Capture the cell that displays the provided text and extract its (x, y) central coordinate. 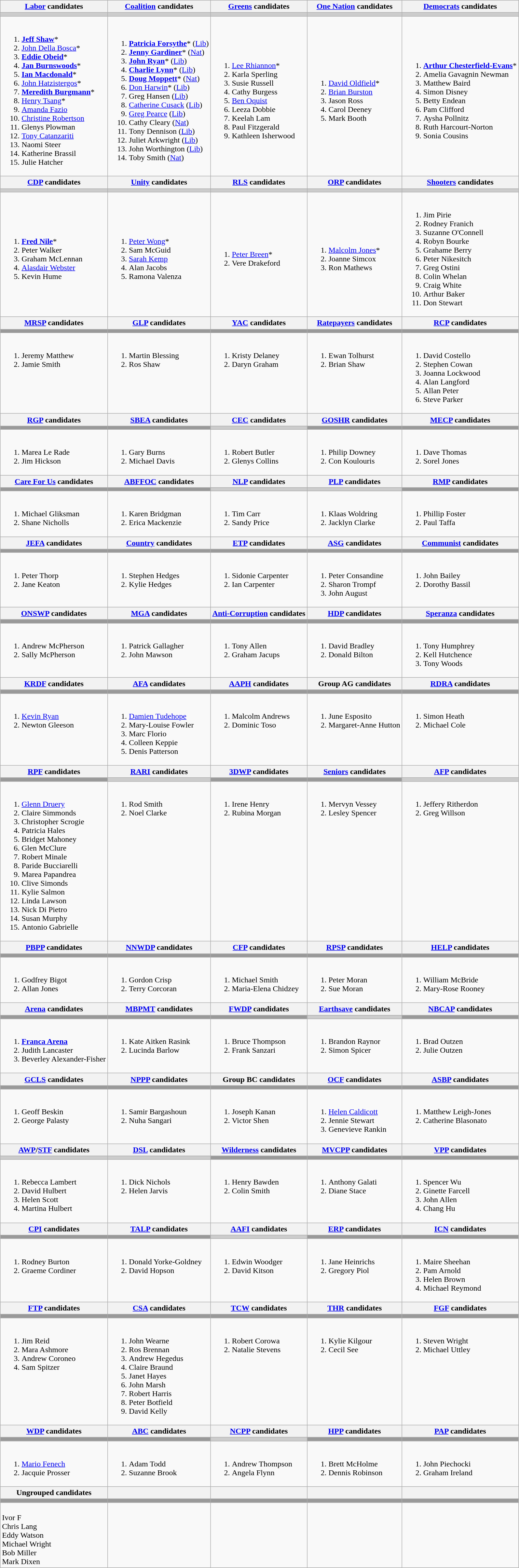
RMP candidates (460, 481)
Country candidates (159, 543)
CFP candidates (259, 947)
RDRA candidates (460, 684)
Bruce ThompsonFrank Sanzari (259, 1046)
June EspositoMargaret-Anne Hutton (355, 729)
Jim PirieRodney FranichSuzanne O'ConnellRobyn BourkeGrahame BerryPeter NikesitchGreg OstiniColin WhelanCraig WhiteArthur BakerDon Stewart (460, 255)
Ivor F Chris Lang Eddy Watson Michael Wright Bob Miller Mark Dixen (54, 1535)
Henry BawdenColin Smith (259, 1191)
Godfrey BigotAllan Jones (54, 980)
HDP candidates (355, 613)
MVCPP candidates (355, 1150)
Arthur Chesterfield-Evans*Amelia Gavagnin NewmanMatthew BairdSimon DisneyBetty EndeanPam CliffordAysha PollnitzRuth Harcourt-NortonSonia Cousins (460, 96)
Kevin RyanNewton Gleeson (54, 729)
Tim CarrSandy Price (259, 514)
Helen CaldicottJennie StewartGenevieve Rankin (355, 1117)
MGA candidates (159, 613)
One Nation candidates (355, 7)
THR candidates (355, 1308)
ORP candidates (355, 182)
Ewan TolhurstBrian Shaw (355, 373)
Rodney BurtonGraeme Cordiner (54, 1270)
Jeremy MatthewJamie Smith (54, 373)
HELP candidates (460, 947)
Robert CorowaNatalie Stevens (259, 1371)
MECP candidates (460, 420)
Ratepayers candidates (355, 323)
NNWDP candidates (159, 947)
Michael SmithMaria-Elena Chidzey (259, 980)
Brandon RaynorSimon Spicer (355, 1046)
Kate Aitken RasinkLucinda Barlow (159, 1046)
RCP candidates (460, 323)
Kylie KilgourCecil See (355, 1371)
David CostelloStephen CowanJoanna LockwoodAlan LangfordAllan PeterSteve Parker (460, 373)
Kristy DelaneyDaryn Graham (259, 373)
ERP candidates (355, 1229)
Gordon CrispTerry Corcoran (159, 980)
HPP candidates (355, 1431)
David BradleyDonald Bilton (355, 650)
RARI candidates (159, 771)
Tony HumphreyKell HutchenceTony Woods (460, 650)
Arena candidates (54, 1009)
Gary BurnsMichael Davis (159, 452)
GCLS candidates (54, 1079)
NLP candidates (259, 481)
Malcolm Jones*Joanne SimcoxRon Mathews (355, 255)
ASG candidates (355, 543)
ETP candidates (259, 543)
CSA candidates (159, 1308)
Franca ArenaJudith LancasterBeverley Alexander-Fisher (54, 1046)
Peter ConsandineSharon TrompfJohn August (355, 580)
Irene HenryRubina Morgan (259, 861)
Marea Le RadeJim Hickson (54, 452)
Malcolm AndrewsDominic Toso (259, 729)
Karen BridgmanErica Mackenzie (159, 514)
Spencer WuGinette FarcellJohn AllenChang Hu (460, 1191)
Robert ButlerGlenys Collins (259, 452)
Phillip FosterPaul Taffa (460, 514)
AFP candidates (460, 771)
Patrick GallagherJohn Mawson (159, 650)
Speranza candidates (460, 613)
RGP candidates (54, 420)
Coalition candidates (159, 7)
Shooters candidates (460, 182)
Greens candidates (259, 7)
CPI candidates (54, 1229)
SBEA candidates (159, 420)
John PiechockiGraham Ireland (460, 1464)
Andrew ThompsonAngela Flynn (259, 1464)
JEFA candidates (54, 543)
Dave ThomasSorel Jones (460, 452)
FGF candidates (460, 1308)
Rod SmithNoel Clarke (159, 861)
Peter Breen*Vere Drakeford (259, 255)
ABC candidates (159, 1431)
Peter ThorpJane Keaton (54, 580)
Samir BargashounNuha Sangari (159, 1117)
PAP candidates (460, 1431)
ASBP candidates (460, 1079)
AFA candidates (159, 684)
Group AG candidates (355, 684)
William McBrideMary-Rose Rooney (460, 980)
NCPP candidates (259, 1431)
Rebecca LambertDavid HulbertHelen ScottMartina Hulbert (54, 1191)
Peter Wong*Sam McGuidSarah KempAlan JacobsRamona Valenza (159, 255)
Joseph KananVictor Shen (259, 1117)
Martin BlessingRos Shaw (159, 373)
Maire SheehanPam ArnoldHelen BrownMichael Reymond (460, 1270)
Klaas WoldringJacklyn Clarke (355, 514)
3DWP candidates (259, 771)
David Oldfield*Brian BurstonJason RossCarol DeeneyMark Booth (355, 96)
VPP candidates (460, 1150)
Communist candidates (460, 543)
Mario FenechJacquie Prosser (54, 1464)
Wilderness candidates (259, 1150)
Dick NicholsHelen Jarvis (159, 1191)
PLP candidates (355, 481)
GOSHR candidates (355, 420)
OCF candidates (355, 1079)
Sidonie CarpenterIan Carpenter (259, 580)
RPSP candidates (355, 947)
RPF candidates (54, 771)
KRDF candidates (54, 684)
RLS candidates (259, 182)
Jim ReidMara AshmoreAndrew CoroneoSam Spitzer (54, 1371)
CDP candidates (54, 182)
ICN candidates (460, 1229)
Jane HeinrichsGregory Piol (355, 1270)
Anthony GalatiDiane Stace (355, 1191)
Damien TudehopeMary-Louise FowlerMarc FlorioColleen KeppieDenis Patterson (159, 729)
Democrats candidates (460, 7)
Group BC candidates (259, 1079)
Stephen HedgesKylie Hedges (159, 580)
Earthsave candidates (355, 1009)
TCW candidates (259, 1308)
Anti-Corruption candidates (259, 613)
WDP candidates (54, 1431)
DSL candidates (159, 1150)
AAPH candidates (259, 684)
Donald Yorke-GoldneyDavid Hopson (159, 1270)
CEC candidates (259, 420)
FTP candidates (54, 1308)
Simon HeathMichael Cole (460, 729)
Care For Us candidates (54, 481)
MRSP candidates (54, 323)
GLP candidates (159, 323)
John BaileyDorothy Bassil (460, 580)
Unity candidates (159, 182)
MBPMT candidates (159, 1009)
Philip DowneyCon Koulouris (355, 452)
Edwin WoodgerDavid Kitson (259, 1270)
Andrew McPhersonSally McPherson (54, 650)
Michael GliksmanShane Nicholls (54, 514)
NPPP candidates (159, 1079)
AAFI candidates (259, 1229)
Brett McHolmeDennis Robinson (355, 1464)
Brad OutzenJulie Outzen (460, 1046)
Peter MoranSue Moran (355, 980)
Jeffery RitherdonGreg Willson (460, 861)
FWDP candidates (259, 1009)
Geoff BeskinGeorge Palasty (54, 1117)
ABFFOC candidates (159, 481)
Steven WrightMichael Uttley (460, 1371)
PBPP candidates (54, 947)
Fred Nile*Peter WalkerGraham McLennanAlasdair WebsterKevin Hume (54, 255)
Lee Rhiannon*Karla SperlingSusie RussellCathy BurgessBen OquistLeeza DobbieKeelah LamPaul FitzgeraldKathleen Isherwood (259, 96)
Seniors candidates (355, 771)
Labor candidates (54, 7)
Ungrouped candidates (54, 1493)
Adam ToddSuzanne Brook (159, 1464)
Matthew Leigh-JonesCatherine Blasonato (460, 1117)
NBCAP candidates (460, 1009)
ONSWP candidates (54, 613)
John WearneRos BrennanAndrew HegedusClaire BraundJanet HayesJohn MarshRobert HarrisPeter BotfieldDavid Kelly (159, 1371)
TALP candidates (159, 1229)
Mervyn VesseyLesley Spencer (355, 861)
Tony AllenGraham Jacups (259, 650)
YAC candidates (259, 323)
AWP/STF candidates (54, 1150)
